Locate the cell with the specified text and output its (x, y) center coordinate. 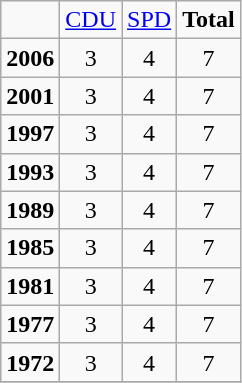
CDU (91, 20)
2001 (30, 96)
1981 (30, 286)
1989 (30, 210)
1985 (30, 248)
Total (209, 20)
1972 (30, 362)
SPD (150, 20)
1997 (30, 134)
1977 (30, 324)
1993 (30, 172)
2006 (30, 58)
